Pinpoint the cell where the given text exists, returning its [x, y] midpoint coordinate. 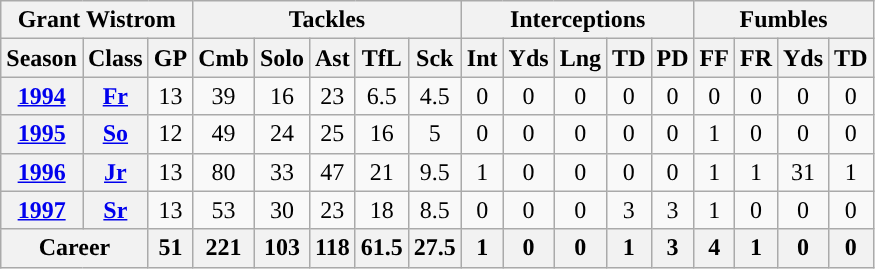
33 [282, 172]
Cmb [224, 58]
Sr [115, 210]
12 [170, 134]
30 [282, 210]
61.5 [382, 248]
221 [224, 248]
39 [224, 96]
Jr [115, 172]
1994 [42, 96]
4 [714, 248]
Grant Wistrom [97, 20]
Fr [115, 96]
1997 [42, 210]
49 [224, 134]
80 [224, 172]
Lng [580, 58]
4.5 [434, 96]
PD [672, 58]
8.5 [434, 210]
GP [170, 58]
21 [382, 172]
9.5 [434, 172]
Tackles [328, 20]
TfL [382, 58]
18 [382, 210]
6.5 [382, 96]
27.5 [434, 248]
103 [282, 248]
118 [332, 248]
47 [332, 172]
FF [714, 58]
FR [756, 58]
Ast [332, 58]
Solo [282, 58]
31 [802, 172]
5 [434, 134]
Interceptions [578, 20]
24 [282, 134]
Career [74, 248]
Int [482, 58]
1996 [42, 172]
1995 [42, 134]
53 [224, 210]
Fumbles [784, 20]
Class [115, 58]
Sck [434, 58]
51 [170, 248]
So [115, 134]
25 [332, 134]
Season [42, 58]
